Output the [X, Y] coordinate of the center of the cell containing the given text.  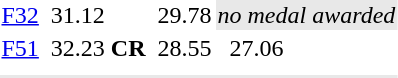
F32 [20, 15]
no medal awarded [306, 15]
31.12 [98, 15]
32.23 CR [98, 48]
27.06 [312, 48]
F51 [20, 48]
28.55 [184, 48]
29.78 [184, 15]
